Provide the (X, Y) coordinate of the cell's center where the given text is located.  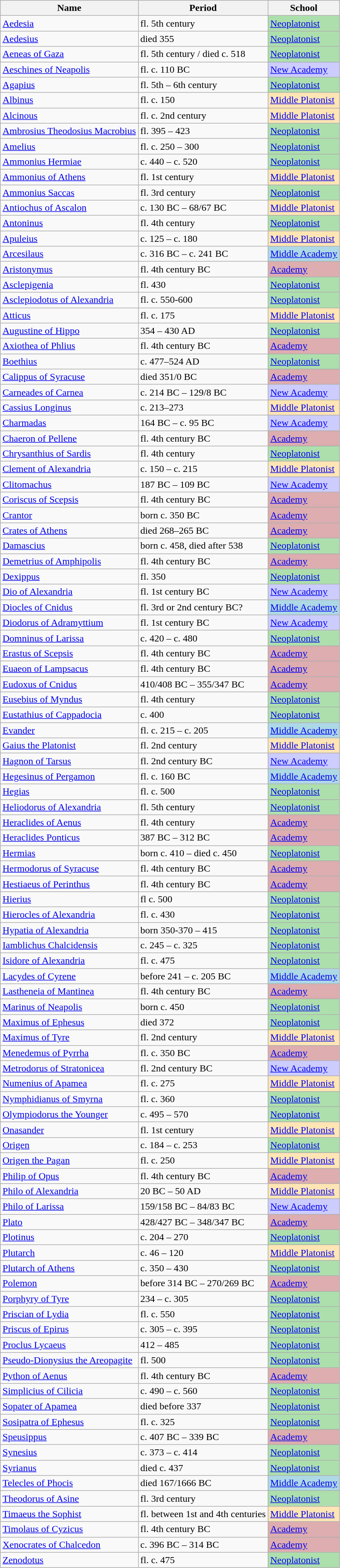
Ammonius of Athens (69, 177)
Priscian of Lydia (69, 1314)
Priscus of Epirus (69, 1329)
fl. c. 250 – 300 (203, 146)
Damascius (69, 546)
Alcinous (69, 115)
20 BC – 50 AD (203, 1191)
Simplicius of Cilicia (69, 1391)
fl. c. 500 (203, 792)
Xenocrates of Chalcedon (69, 1545)
Origen the Pagan (69, 1160)
c. 245 – c. 325 (203, 945)
Ammonius Saccas (69, 193)
Aristonymus (69, 269)
died 355 (203, 39)
Timolaus of Cyzicus (69, 1529)
died 351/0 BC (203, 377)
School (304, 8)
fl. c. 430 (203, 914)
Amelius (69, 146)
Heraclides Ponticus (69, 838)
born c. 458, died after 538 (203, 546)
Arcesilaus (69, 254)
Albinus (69, 100)
187 BC – 109 BC (203, 484)
Iamblichus Chalcidensis (69, 945)
before 314 BC – 270/269 BC (203, 1283)
Demetrius of Amphipolis (69, 561)
Boethius (69, 361)
Proclus Lycaeus (69, 1345)
Dio of Alexandria (69, 592)
Python of Aenus (69, 1375)
Numenius of Apamea (69, 1084)
c. 46 – 120 (203, 1253)
fl. c. 325 (203, 1421)
Hestiaeus of Perinthus (69, 884)
Evander (69, 730)
Hypatia of Alexandria (69, 930)
Aedesia (69, 23)
fl. 430 (203, 285)
Hierocles of Alexandria (69, 914)
Coriscus of Scepsis (69, 500)
Antiochus of Ascalon (69, 208)
Clitomachus (69, 484)
Ambrosius Theodosius Macrobius (69, 131)
Theodorus of Asine (69, 1499)
Cassius Longinus (69, 407)
before 241 – c. 205 BC (203, 976)
Dexippus (69, 576)
Zenodotus (69, 1560)
Hegias (69, 792)
Onasander (69, 1130)
fl. c. 215 – c. 205 (203, 730)
c. 420 – c. 480 (203, 638)
Synesius (69, 1453)
Clement of Alexandria (69, 469)
c. 350 – 430 (203, 1268)
Atticus (69, 315)
c. 305 – c. 395 (203, 1329)
Heliodorus of Alexandria (69, 807)
c. 495 – 570 (203, 1114)
Syrianus (69, 1468)
Eustathius of Cappadocia (69, 715)
Name (69, 8)
Sopater of Apamea (69, 1406)
born c. 450 (203, 1007)
Crates of Athens (69, 530)
c. 150 – c. 215 (203, 469)
Carneades of Carnea (69, 392)
fl. c. 2nd century (203, 115)
fl. c. 150 (203, 100)
Nymphidianus of Smyrna (69, 1099)
c. 373 – c. 414 (203, 1453)
c. 184 – c. 253 (203, 1145)
Aeschines of Neapolis (69, 69)
c. 316 BC – c. 241 BC (203, 254)
fl. 395 – 423 (203, 131)
c. 440 – c. 520 (203, 161)
c. 214 BC – 129/8 BC (203, 392)
Augustine of Hippo (69, 331)
Antoninus (69, 223)
Plutarch of Athens (69, 1268)
Agapius (69, 85)
born c. 410 – died c. 450 (203, 853)
c. 125 – c. 180 (203, 239)
Charmadas (69, 423)
412 – 485 (203, 1345)
Porphyry of Tyre (69, 1299)
Eudoxus of Cnidus (69, 684)
Sosipatra of Ephesus (69, 1421)
Gaius the Platonist (69, 746)
Ammonius Hermiae (69, 161)
fl. c. 550-600 (203, 300)
fl c. 500 (203, 899)
Polemon (69, 1283)
Lastheneia of Mantinea (69, 992)
fl. c. 550 (203, 1314)
fl. 5th – 6th century (203, 85)
Euaeon of Lampsacus (69, 669)
died 372 (203, 1022)
Erastus of Scepsis (69, 653)
fl. c. 175 (203, 315)
fl. c. 160 BC (203, 776)
Maximus of Tyre (69, 1038)
Domninus of Larissa (69, 638)
fl. c. 110 BC (203, 69)
234 – c. 305 (203, 1299)
387 BC – 312 BC (203, 838)
Hegesinus of Pergamon (69, 776)
fl. c. 360 (203, 1099)
Crantor (69, 515)
Chrysanthius of Sardis (69, 454)
Menedemus of Pyrrha (69, 1053)
died before 337 (203, 1406)
Olympiodorus the Younger (69, 1114)
c. 204 – 270 (203, 1237)
c. 477–524 AD (203, 361)
Diocles of Cnidus (69, 607)
fl. c. 350 BC (203, 1053)
Asclepiodotus of Alexandria (69, 300)
Maximus of Ephesus (69, 1022)
Philo of Larissa (69, 1207)
Timaeus the Sophist (69, 1514)
Aeneas of Gaza (69, 54)
died c. 437 (203, 1468)
Speusippus (69, 1437)
Asclepigenia (69, 285)
died 167/1666 BC (203, 1483)
Aedesius (69, 39)
Pseudo-Dionysius the Areopagite (69, 1360)
Telecles of Phocis (69, 1483)
Diodorus of Adramyttium (69, 623)
Isidore of Alexandria (69, 961)
c. 407 BC – 339 BC (203, 1437)
died 268–265 BC (203, 530)
fl. 500 (203, 1360)
c. 213–273 (203, 407)
Hermodorus of Syracuse (69, 868)
354 – 430 AD (203, 331)
fl. c. 275 (203, 1084)
Heraclides of Aenus (69, 822)
born c. 350 BC (203, 515)
Hierius (69, 899)
born 350-370 – 415 (203, 930)
Philo of Alexandria (69, 1191)
Plotinus (69, 1237)
410/408 BC – 355/347 BC (203, 684)
c. 396 BC – 314 BC (203, 1545)
Marinus of Neapolis (69, 1007)
164 BC – c. 95 BC (203, 423)
428/427 BC – 348/347 BC (203, 1222)
Hermias (69, 853)
fl. between 1st and 4th centuries (203, 1514)
Metrodorus of Stratonicea (69, 1068)
c. 130 BC – 68/67 BC (203, 208)
Plato (69, 1222)
Lacydes of Cyrene (69, 976)
c. 490 – c. 560 (203, 1391)
Hagnon of Tarsus (69, 761)
Apuleius (69, 239)
fl. 350 (203, 576)
Eusebius of Myndus (69, 700)
159/158 BC – 84/83 BC (203, 1207)
Plutarch (69, 1253)
fl. 5th century / died c. 518 (203, 54)
fl. c. 250 (203, 1160)
fl. 3rd or 2nd century BC? (203, 607)
Period (203, 8)
Philip of Opus (69, 1176)
Calippus of Syracuse (69, 377)
c. 400 (203, 715)
Origen (69, 1145)
Axiothea of Phlius (69, 346)
Chaeron of Pellene (69, 438)
